Output the [x, y] coordinate of the center of the cell containing the given text.  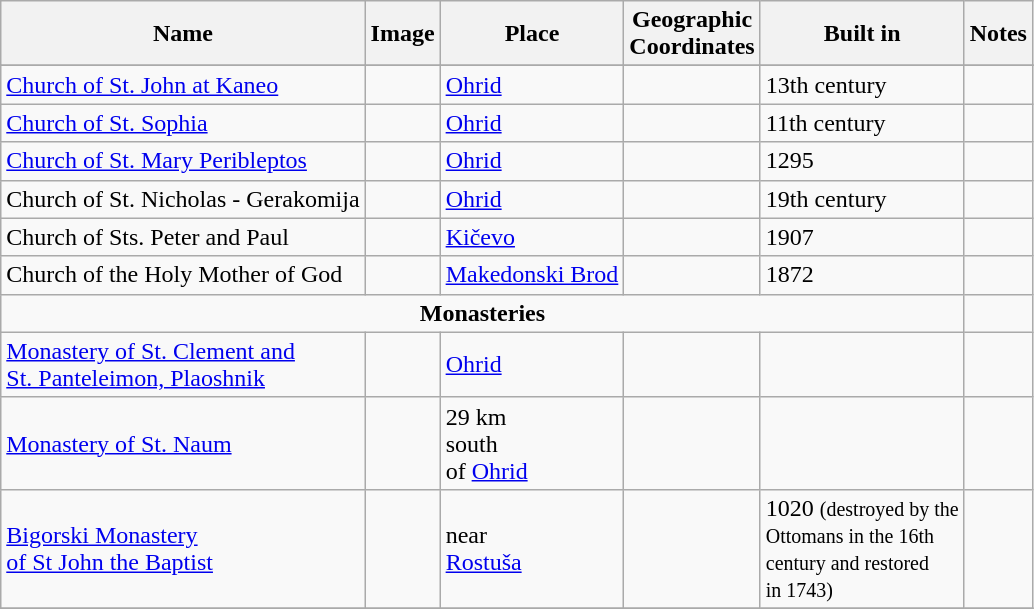
Notes [998, 34]
Monasteries [482, 313]
Church of the Holy Mother of God [183, 275]
1907 [862, 237]
Monastery of St. Clement and St. Panteleimon, Plaoshnik [183, 364]
Church of St. John at Kaneo [183, 85]
Church of St. Sophia [183, 123]
13th century [862, 85]
GeographicCoordinates [692, 34]
1020 (destroyed by the Ottomans in the 16th century and restored in 1743) [862, 548]
Makedonski Brod [532, 275]
Name [183, 34]
Monastery of St. Naum [183, 443]
near Rostuša [532, 548]
Church of St. Mary Peribleptos [183, 161]
Church of Sts. Peter and Paul [183, 237]
Image [402, 34]
Built in [862, 34]
1872 [862, 275]
19th century [862, 199]
11th century [862, 123]
Kičevo [532, 237]
Bigorski Monastery of St John the Baptist [183, 548]
29 km south of Ohrid [532, 443]
1295 [862, 161]
Church of St. Nicholas - Gerakomija [183, 199]
Place [532, 34]
